Output the [x, y] coordinate of the center of the cell containing the given text.  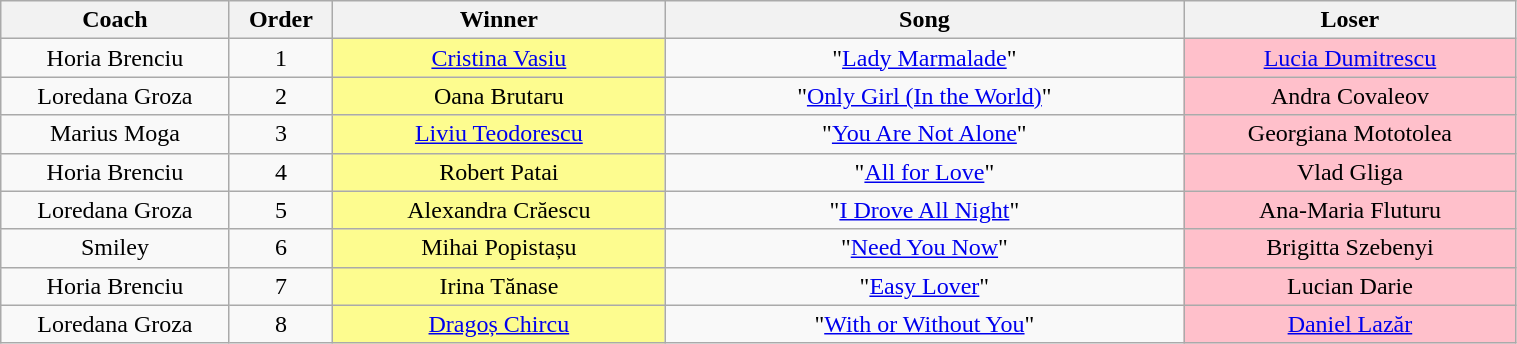
Brigitta Szebenyi [1350, 248]
4 [281, 172]
Song [924, 20]
Andra Covaleov [1350, 96]
Lucian Darie [1350, 286]
Vlad Gliga [1350, 172]
"Only Girl (In the World)" [924, 96]
Marius Moga [115, 134]
"All for Love" [924, 172]
"You Are Not Alone" [924, 134]
Liviu Teodorescu [499, 134]
"Easy Lover" [924, 286]
"Lady Marmalade" [924, 58]
Georgiana Mototolea [1350, 134]
Robert Patai [499, 172]
Smiley [115, 248]
Daniel Lazăr [1350, 324]
Ana-Maria Fluturu [1350, 210]
5 [281, 210]
6 [281, 248]
7 [281, 286]
3 [281, 134]
Lucia Dumitrescu [1350, 58]
2 [281, 96]
1 [281, 58]
Loser [1350, 20]
Dragoș Chircu [499, 324]
Cristina Vasiu [499, 58]
"With or Without You" [924, 324]
Coach [115, 20]
Order [281, 20]
"Need You Now" [924, 248]
Alexandra Crăescu [499, 210]
Winner [499, 20]
Oana Brutaru [499, 96]
"I Drove All Night" [924, 210]
Irina Tănase [499, 286]
Mihai Popistașu [499, 248]
8 [281, 324]
